Pinpoint the cell where the given text exists, returning its (x, y) midpoint coordinate. 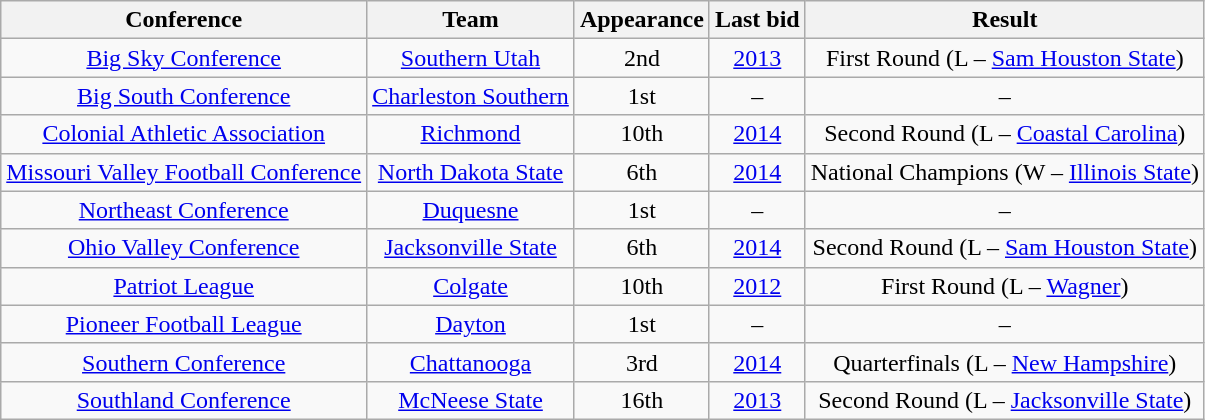
2nd (642, 58)
Southland Conference (184, 400)
First Round (L – Sam Houston State) (1004, 58)
3rd (642, 362)
North Dakota State (471, 172)
Second Round (L – Sam Houston State) (1004, 248)
Patriot League (184, 286)
Colgate (471, 286)
Dayton (471, 324)
Team (471, 20)
Ohio Valley Conference (184, 248)
Result (1004, 20)
Big South Conference (184, 96)
Chattanooga (471, 362)
2012 (757, 286)
16th (642, 400)
Jacksonville State (471, 248)
Quarterfinals (L – New Hampshire) (1004, 362)
Pioneer Football League (184, 324)
Conference (184, 20)
Missouri Valley Football Conference (184, 172)
Duquesne (471, 210)
Southern Conference (184, 362)
Northeast Conference (184, 210)
Charleston Southern (471, 96)
Appearance (642, 20)
McNeese State (471, 400)
Second Round (L – Coastal Carolina) (1004, 134)
National Champions (W – Illinois State) (1004, 172)
Southern Utah (471, 58)
Big Sky Conference (184, 58)
Colonial Athletic Association (184, 134)
First Round (L – Wagner) (1004, 286)
Richmond (471, 134)
Last bid (757, 20)
Second Round (L – Jacksonville State) (1004, 400)
